Scan for the cell matching the given text and deliver its [X, Y] coordinate at center. 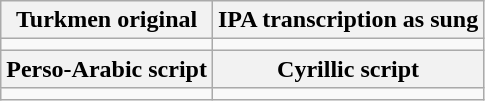
Perso-Arabic script [107, 69]
IPA transcription as sung [348, 20]
Cyrillic script [348, 69]
Turkmen original [107, 20]
